Identify which cell holds the provided text, then report its [X, Y] central coordinate. 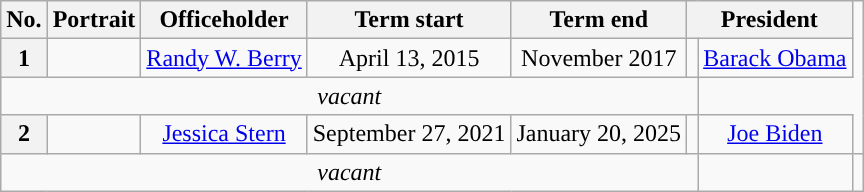
Term end [599, 20]
Portrait [94, 20]
Term start [409, 20]
President [770, 20]
No. [24, 20]
January 20, 2025 [599, 134]
November 2017 [599, 58]
September 27, 2021 [409, 134]
1 [24, 58]
April 13, 2015 [409, 58]
2 [24, 134]
Randy W. Berry [224, 58]
Jessica Stern [224, 134]
Officeholder [224, 20]
Joe Biden [775, 134]
Barack Obama [775, 58]
